From the cell containing the given text, extract its center point as [X, Y] coordinate. 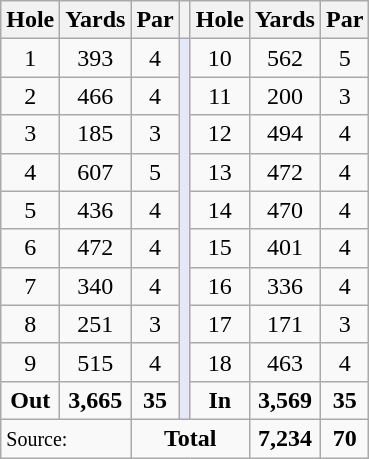
470 [284, 210]
401 [284, 248]
Source: [66, 438]
70 [344, 438]
340 [96, 286]
13 [220, 172]
2 [30, 96]
9 [30, 362]
607 [96, 172]
171 [284, 324]
10 [220, 58]
436 [96, 210]
185 [96, 134]
8 [30, 324]
200 [284, 96]
17 [220, 324]
7 [30, 286]
Out [30, 400]
562 [284, 58]
15 [220, 248]
14 [220, 210]
12 [220, 134]
11 [220, 96]
18 [220, 362]
336 [284, 286]
6 [30, 248]
515 [96, 362]
463 [284, 362]
393 [96, 58]
1 [30, 58]
7,234 [284, 438]
In [220, 400]
251 [96, 324]
466 [96, 96]
16 [220, 286]
3,665 [96, 400]
494 [284, 134]
3,569 [284, 400]
Total [190, 438]
